Determine the [x, y] coordinate at the center of the cell enclosing the given text.  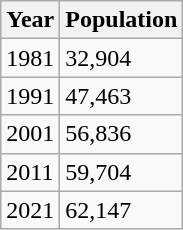
Year [30, 20]
56,836 [122, 134]
47,463 [122, 96]
62,147 [122, 210]
Population [122, 20]
2021 [30, 210]
2001 [30, 134]
59,704 [122, 172]
1991 [30, 96]
1981 [30, 58]
2011 [30, 172]
32,904 [122, 58]
